Determine the [x, y] coordinate at the center of the cell enclosing the given text.  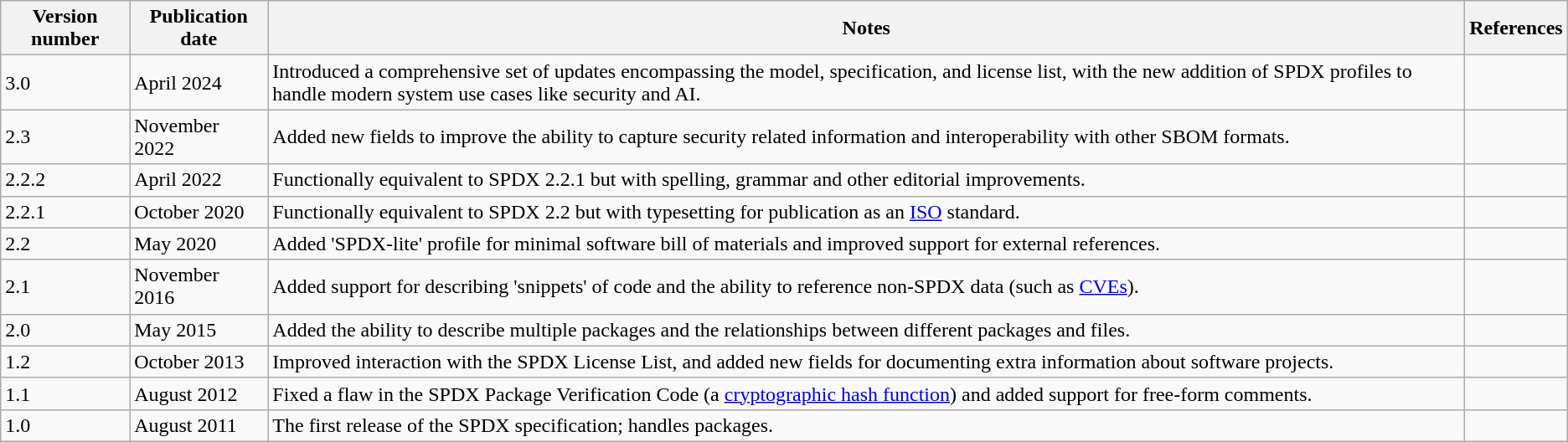
Functionally equivalent to SPDX 2.2 but with typesetting for publication as an ISO standard. [866, 212]
Fixed a flaw in the SPDX Package Verification Code (a cryptographic hash function) and added support for free-form comments. [866, 393]
August 2012 [199, 393]
Added support for describing 'snippets' of code and the ability to reference non-SPDX data (such as CVEs). [866, 286]
1.1 [65, 393]
November 2022 [199, 137]
October 2013 [199, 362]
Notes [866, 28]
1.2 [65, 362]
2.1 [65, 286]
3.0 [65, 82]
Improved interaction with the SPDX License List, and added new fields for documenting extra information about software projects. [866, 362]
Added new fields to improve the ability to capture security related information and interoperability with other SBOM formats. [866, 137]
October 2020 [199, 212]
2.0 [65, 330]
2.2 [65, 244]
April 2024 [199, 82]
May 2020 [199, 244]
The first release of the SPDX specification; handles packages. [866, 425]
References [1516, 28]
May 2015 [199, 330]
April 2022 [199, 180]
Version number [65, 28]
Added the ability to describe multiple packages and the relationships between different packages and files. [866, 330]
November 2016 [199, 286]
Added 'SPDX-lite' profile for minimal software bill of materials and improved support for external references. [866, 244]
2.3 [65, 137]
Functionally equivalent to SPDX 2.2.1 but with spelling, grammar and other editorial improvements. [866, 180]
Publication date [199, 28]
1.0 [65, 425]
2.2.1 [65, 212]
2.2.2 [65, 180]
August 2011 [199, 425]
